From the cell containing the given text, extract its center point as (x, y) coordinate. 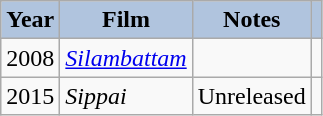
Unreleased (252, 96)
Notes (252, 20)
Year (30, 20)
Sippai (126, 96)
2008 (30, 58)
Silambattam (126, 58)
Film (126, 20)
2015 (30, 96)
